For the text-containing cell, return its midpoint in [X, Y] coordinate format. 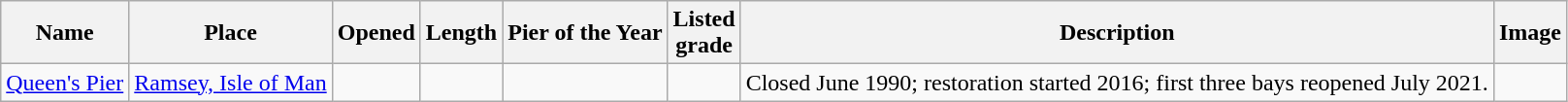
Length [461, 33]
Ramsey, Isle of Man [231, 83]
Pier of the Year [585, 33]
Name [65, 33]
Queen's Pier [65, 83]
Place [231, 33]
Image [1529, 33]
Opened [376, 33]
Description [1117, 33]
Listedgrade [704, 33]
Closed June 1990; restoration started 2016; first three bays reopened July 2021. [1117, 83]
